From the cell containing the given text, extract its center point as (x, y) coordinate. 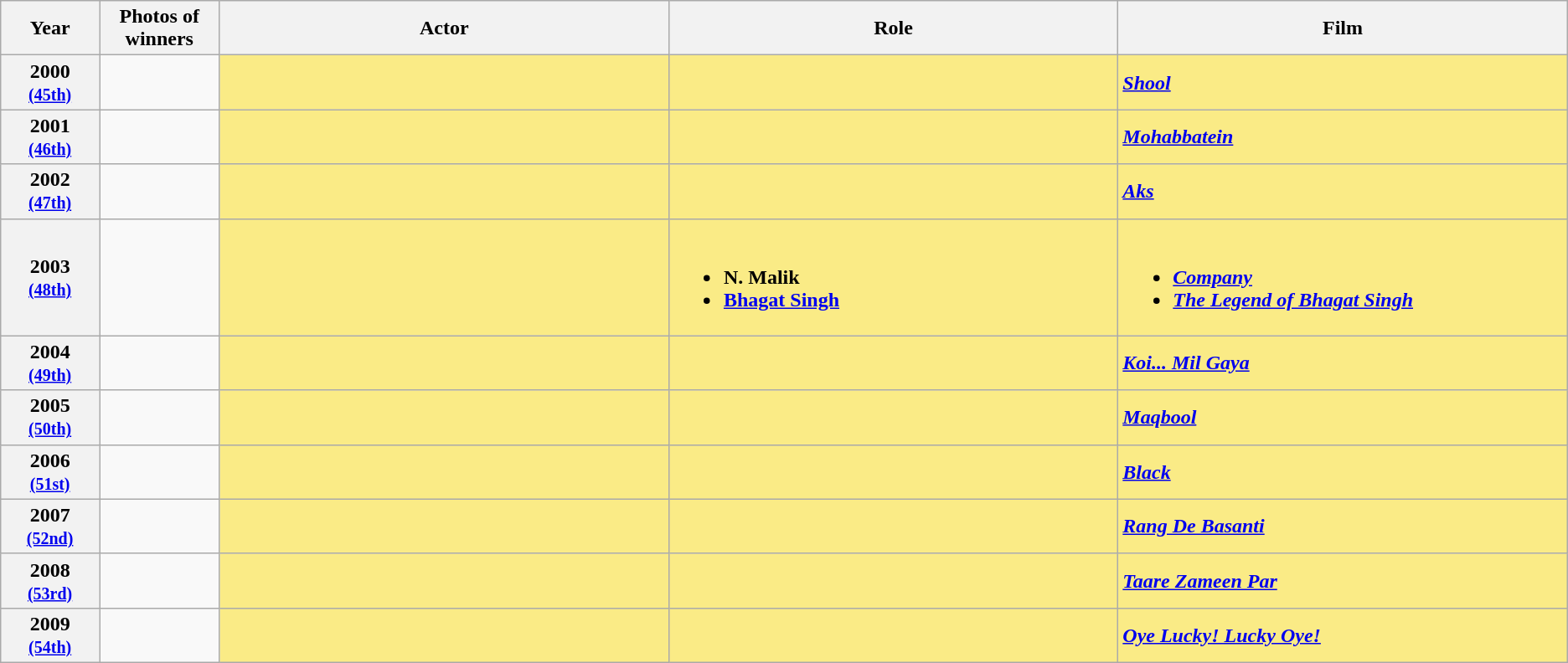
2000 (45th) (50, 82)
Photos of winners (159, 28)
2006 (51st) (50, 472)
2007 (52nd) (50, 526)
Shool (1343, 82)
2008 (53rd) (50, 581)
Maqbool (1343, 417)
Taare Zameen Par (1343, 581)
Actor (444, 28)
Role (893, 28)
Year (50, 28)
CompanyThe Legend of Bhagat Singh (1343, 277)
Black (1343, 472)
Aks (1343, 191)
2009 (54th) (50, 635)
2002 (47th) (50, 191)
Oye Lucky! Lucky Oye! (1343, 635)
Rang De Basanti (1343, 526)
Koi... Mil Gaya (1343, 363)
2004 (49th) (50, 363)
2003 (48th) (50, 277)
N. Malik Bhagat Singh (893, 277)
Film (1343, 28)
2005 (50th) (50, 417)
2001 (46th) (50, 137)
Mohabbatein (1343, 137)
